Scan for the cell matching the given text and deliver its [X, Y] coordinate at center. 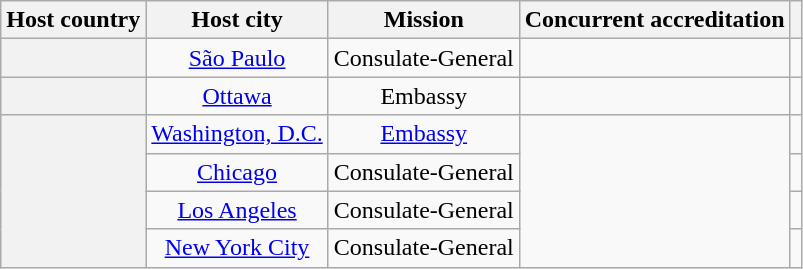
Concurrent accreditation [654, 20]
Host city [237, 20]
Mission [424, 20]
New York City [237, 248]
Washington, D.C. [237, 134]
Chicago [237, 172]
Los Angeles [237, 210]
Host country [74, 20]
Ottawa [237, 96]
São Paulo [237, 58]
